Capture the cell that displays the provided text and extract its (X, Y) central coordinate. 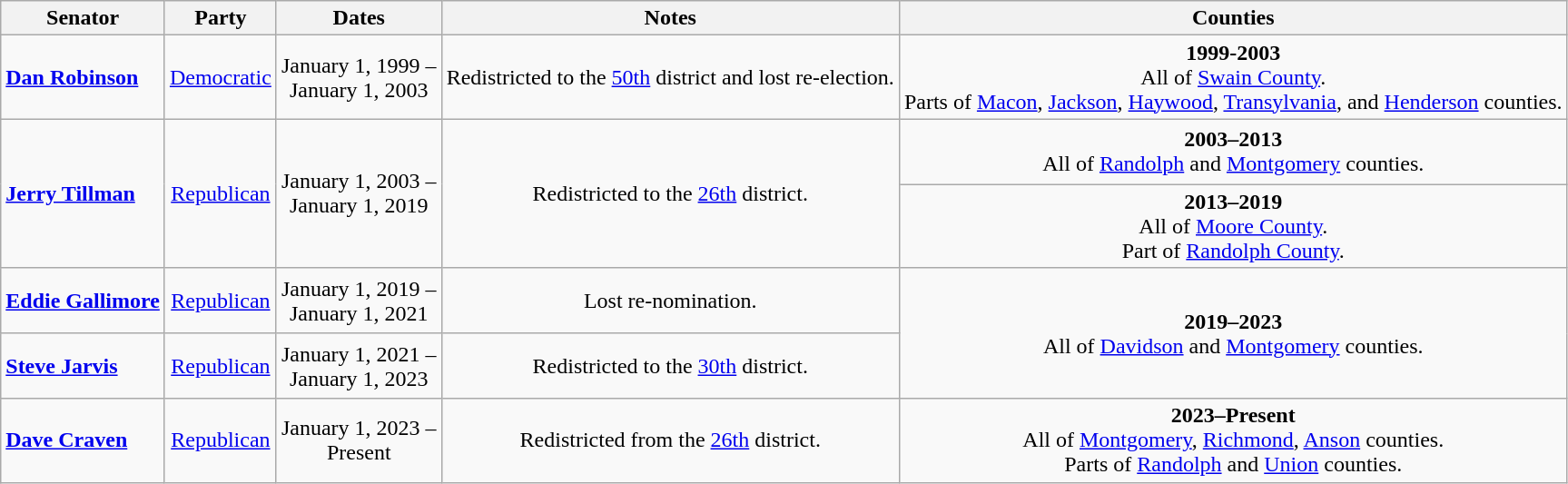
January 1, 2003 – January 1, 2019 (359, 193)
January 1, 2023 – Present (359, 440)
Senator (84, 18)
Lost re-nomination. (670, 301)
Counties (1233, 18)
Notes (670, 18)
2003–2013 All of Randolph and Montgomery counties. (1233, 152)
Redistricted from the 26th district. (670, 440)
January 1, 1999 – January 1, 2003 (359, 77)
Eddie Gallimore (84, 301)
Redistricted to the 26th district. (670, 193)
2019–2023 All of Davidson and Montgomery counties. (1233, 333)
1999-2003 All of Swain County. Parts of Macon, Jackson, Haywood, Transylvania, and Henderson counties. (1233, 77)
2013–2019 All of Moore County. Part of Randolph County. (1233, 226)
Dave Craven (84, 440)
Redistricted to the 30th district. (670, 366)
Party (220, 18)
January 1, 2019 – January 1, 2021 (359, 301)
Redistricted to the 50th district and lost re-election. (670, 77)
Dan Robinson (84, 77)
Dates (359, 18)
2023–Present All of Montgomery, Richmond, Anson counties. Parts of Randolph and Union counties. (1233, 440)
Steve Jarvis (84, 366)
Jerry Tillman (84, 193)
January 1, 2021 – January 1, 2023 (359, 366)
Democratic (220, 77)
